Extract the (X, Y) coordinate from the center of the cell holding the provided text.  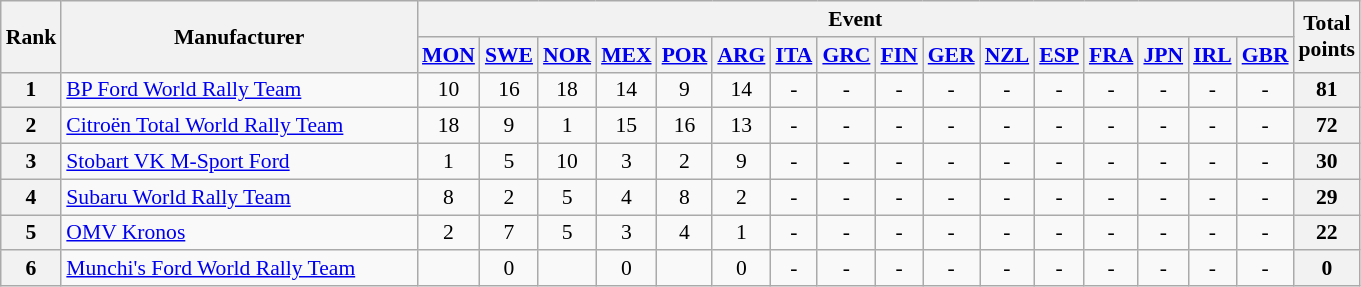
OMV Kronos (239, 233)
ARG (741, 55)
SWE (509, 55)
Munchi's Ford World Rally Team (239, 269)
Subaru World Rally Team (239, 197)
MON (448, 55)
NZL (1008, 55)
JPN (1163, 55)
Event (856, 19)
Rank (32, 36)
BP Ford World Rally Team (239, 90)
ESP (1059, 55)
6 (32, 269)
NOR (567, 55)
Manufacturer (239, 36)
30 (1328, 162)
29 (1328, 197)
ITA (794, 55)
13 (741, 126)
POR (685, 55)
GBR (1266, 55)
MEX (626, 55)
Totalpoints (1328, 36)
15 (626, 126)
GER (952, 55)
81 (1328, 90)
72 (1328, 126)
IRL (1212, 55)
22 (1328, 233)
GRC (846, 55)
FIN (898, 55)
Citroën Total World Rally Team (239, 126)
7 (509, 233)
Stobart VK M-Sport Ford (239, 162)
FRA (1111, 55)
